Output the [x, y] coordinate of the center of the cell containing the given text.  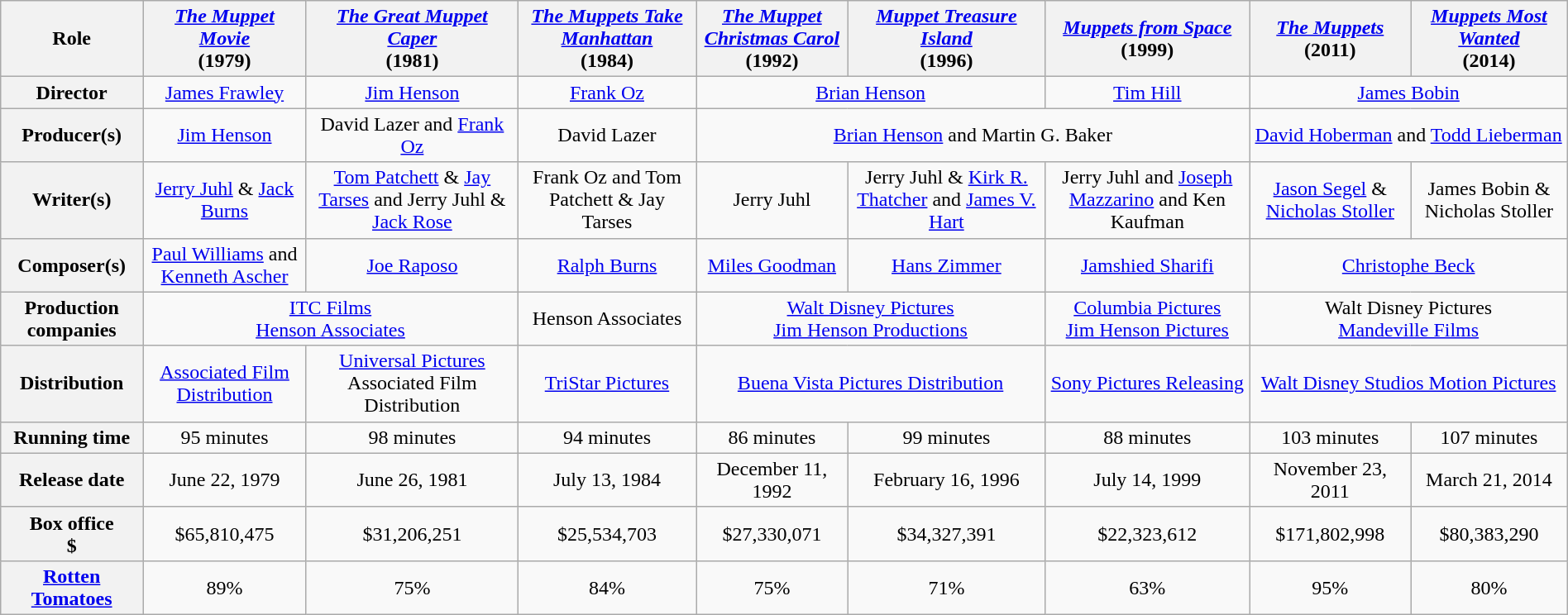
Universal PicturesAssociated Film Distribution [412, 384]
Hans Zimmer [946, 265]
Ralph Burns [607, 265]
Christophe Beck [1408, 265]
$22,323,612 [1148, 534]
ITC Films Henson Associates [331, 319]
The Great Muppet Caper(1981) [412, 39]
Brian Henson and Martin G. Baker [973, 136]
Rotten Tomatoes [72, 587]
June 26, 1981 [412, 479]
Running time [72, 437]
David Hoberman and Todd Lieberman [1408, 136]
88 minutes [1148, 437]
March 21, 2014 [1489, 479]
86 minutes [772, 437]
Muppets Most Wanted(2014) [1489, 39]
The Muppets Take Manhattan(1984) [607, 39]
Paul Williams and Kenneth Ascher [225, 265]
Production companies [72, 319]
James Frawley [225, 93]
71% [946, 587]
Muppets from Space(1999) [1148, 39]
Tom Patchett & Jay Tarses and Jerry Juhl & Jack Rose [412, 200]
98 minutes [412, 437]
Sony Pictures Releasing [1148, 384]
James Bobin [1408, 93]
107 minutes [1489, 437]
89% [225, 587]
December 11, 1992 [772, 479]
November 23, 2011 [1330, 479]
$25,534,703 [607, 534]
$34,327,391 [946, 534]
Jerry Juhl & Jack Burns [225, 200]
February 16, 1996 [946, 479]
95% [1330, 587]
95 minutes [225, 437]
94 minutes [607, 437]
Director [72, 93]
Columbia Pictures Jim Henson Pictures [1148, 319]
$80,383,290 [1489, 534]
Writer(s) [72, 200]
$65,810,475 [225, 534]
99 minutes [946, 437]
Walt Disney Studios Motion Pictures [1408, 384]
Miles Goodman [772, 265]
The Muppets(2011) [1330, 39]
Jason Segel & Nicholas Stoller [1330, 200]
Producer(s) [72, 136]
Brian Henson [871, 93]
July 14, 1999 [1148, 479]
Frank Oz [607, 93]
Associated Film Distribution [225, 384]
80% [1489, 587]
James Bobin & Nicholas Stoller [1489, 200]
Walt Disney Pictures Mandeville Films [1408, 319]
Composer(s) [72, 265]
Joe Raposo [412, 265]
Frank Oz and Tom Patchett & Jay Tarses [607, 200]
Henson Associates [607, 319]
63% [1148, 587]
$27,330,071 [772, 534]
Buena Vista Pictures Distribution [871, 384]
TriStar Pictures [607, 384]
The Muppet Christmas Carol(1992) [772, 39]
$31,206,251 [412, 534]
$171,802,998 [1330, 534]
Role [72, 39]
Release date [72, 479]
The Muppet Movie(1979) [225, 39]
Walt Disney Pictures Jim Henson Productions [871, 319]
Jamshied Sharifi [1148, 265]
June 22, 1979 [225, 479]
David Lazer [607, 136]
Jerry Juhl and Joseph Mazzarino and Ken Kaufman [1148, 200]
David Lazer and Frank Oz [412, 136]
Box office$ [72, 534]
Muppet Treasure Island(1996) [946, 39]
Jerry Juhl [772, 200]
84% [607, 587]
July 13, 1984 [607, 479]
Distribution [72, 384]
Jerry Juhl & Kirk R. Thatcher and James V. Hart [946, 200]
103 minutes [1330, 437]
Tim Hill [1148, 93]
